Return the (X, Y) coordinate for the center point of the cell that contains the specified text.  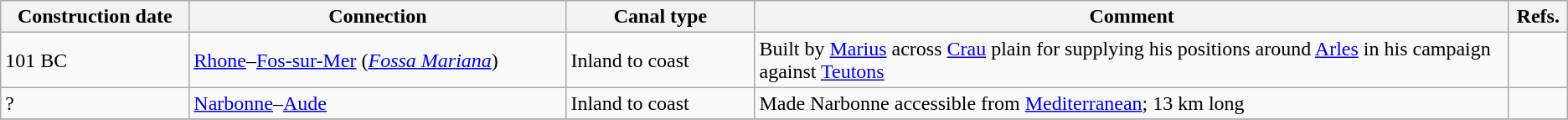
Canal type (660, 17)
? (95, 103)
Connection (378, 17)
Narbonne–Aude (378, 103)
Construction date (95, 17)
101 BC (95, 60)
Built by Marius across Crau plain for supplying his positions around Arles in his campaign against Teutons (1132, 60)
Made Narbonne accessible from Mediterranean; 13 km long (1132, 103)
Refs. (1538, 17)
Comment (1132, 17)
Rhone–Fos-sur-Mer (Fossa Mariana) (378, 60)
